Extract the (X, Y) coordinate from the center of the cell holding the provided text.  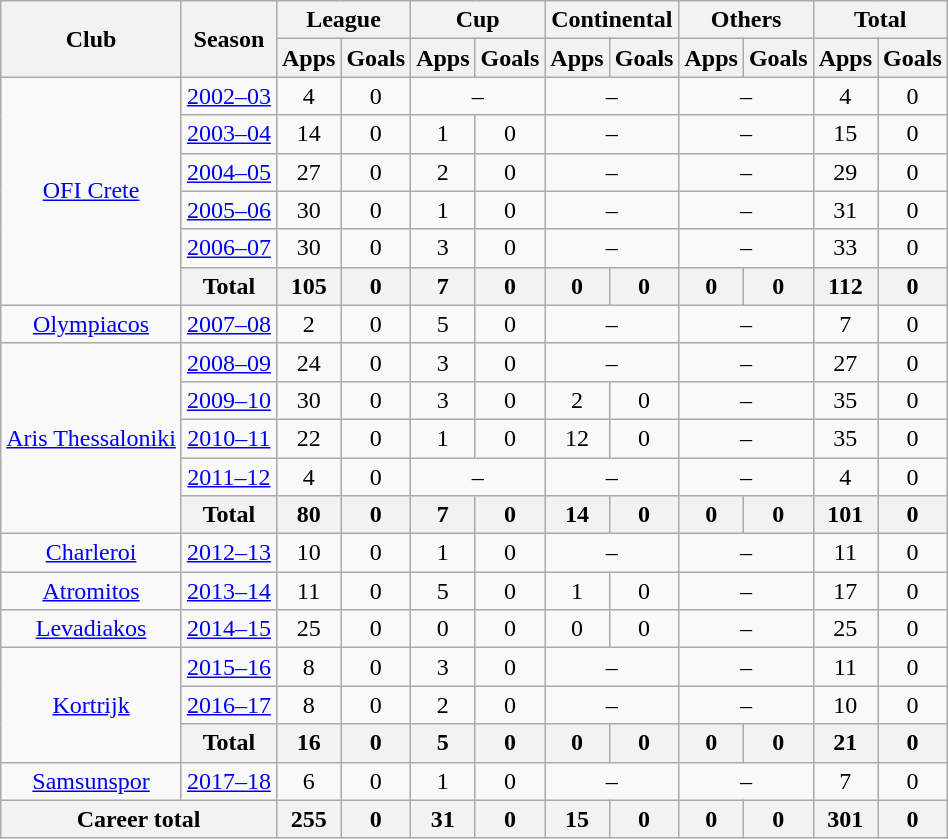
105 (308, 286)
2014–15 (228, 629)
Cup (478, 20)
Others (746, 20)
2005–06 (228, 210)
33 (845, 248)
Olympiacos (92, 324)
2003–04 (228, 134)
12 (577, 438)
Atromitos (92, 591)
2016–17 (228, 705)
2015–16 (228, 667)
2007–08 (228, 324)
Samsunspor (92, 781)
Charleroi (92, 553)
301 (845, 819)
29 (845, 172)
2008–09 (228, 362)
2006–07 (228, 248)
Continental (612, 20)
Levadiakos (92, 629)
Kortrijk (92, 705)
OFI Crete (92, 191)
2009–10 (228, 400)
Aris Thessaloniki (92, 438)
2010–11 (228, 438)
Season (228, 39)
80 (308, 515)
6 (308, 781)
2011–12 (228, 477)
101 (845, 515)
17 (845, 591)
2002–03 (228, 96)
21 (845, 743)
2004–05 (228, 172)
Career total (139, 819)
2013–14 (228, 591)
16 (308, 743)
League (343, 20)
22 (308, 438)
Club (92, 39)
255 (308, 819)
2012–13 (228, 553)
24 (308, 362)
112 (845, 286)
2017–18 (228, 781)
